Return the (x, y) coordinate for the center point of the cell that contains the specified text.  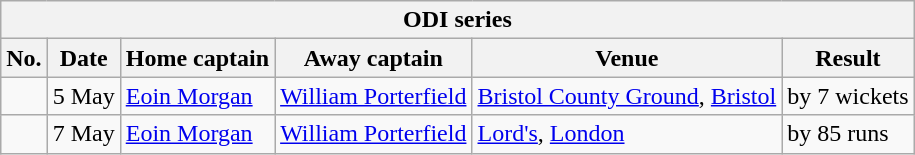
Home captain (197, 58)
No. (24, 58)
7 May (84, 134)
by 85 runs (848, 134)
Result (848, 58)
Away captain (374, 58)
by 7 wickets (848, 96)
Bristol County Ground, Bristol (627, 96)
Date (84, 58)
Lord's, London (627, 134)
ODI series (458, 20)
5 May (84, 96)
Venue (627, 58)
